From the cell containing the given text, extract its center point as [X, Y] coordinate. 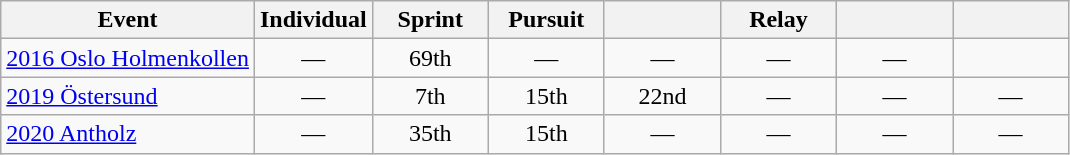
35th [430, 134]
22nd [662, 96]
Individual [313, 20]
2020 Antholz [128, 134]
7th [430, 96]
2019 Östersund [128, 96]
69th [430, 58]
Event [128, 20]
2016 Oslo Holmenkollen [128, 58]
Pursuit [546, 20]
Sprint [430, 20]
Relay [778, 20]
